From the cell containing the given text, extract its center point as [X, Y] coordinate. 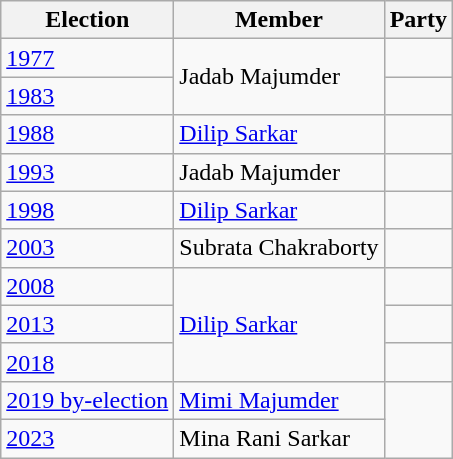
2003 [88, 248]
2008 [88, 286]
Subrata Chakraborty [279, 248]
Party [418, 20]
2019 by-election [88, 400]
2013 [88, 324]
Mina Rani Sarkar [279, 438]
1993 [88, 172]
Mimi Majumder [279, 400]
1988 [88, 134]
1983 [88, 96]
2018 [88, 362]
Election [88, 20]
2023 [88, 438]
Member [279, 20]
1977 [88, 58]
1998 [88, 210]
